For the text-containing cell, return its midpoint in (X, Y) coordinate format. 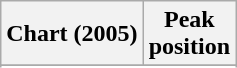
Peakposition (189, 34)
Chart (2005) (72, 34)
